Identify which cell holds the provided text, then report its [X, Y] central coordinate. 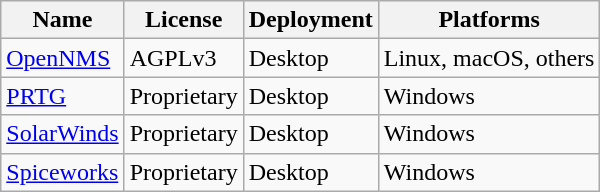
Spiceworks [62, 172]
PRTG [62, 96]
SolarWinds [62, 134]
Name [62, 20]
OpenNMS [62, 58]
Linux, macOS, others [489, 58]
Deployment [310, 20]
AGPLv3 [184, 58]
License [184, 20]
Platforms [489, 20]
